Search for the cell housing the specified text and yield its [X, Y] center coordinate. 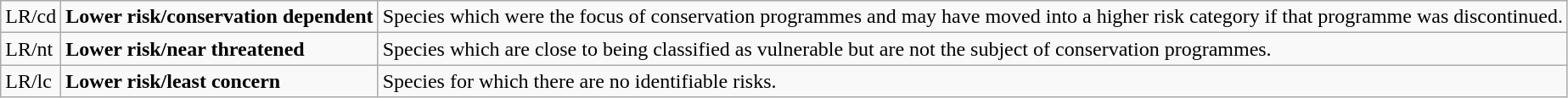
Lower risk/least concern [219, 81]
Lower risk/conservation dependent [219, 17]
Species which are close to being classified as vulnerable but are not the subject of conservation programmes. [973, 49]
LR/nt [31, 49]
LR/cd [31, 17]
Species for which there are no identifiable risks. [973, 81]
Lower risk/near threatened [219, 49]
Species which were the focus of conservation programmes and may have moved into a higher risk category if that programme was discontinued. [973, 17]
LR/lc [31, 81]
